Find where the given text appears and provide that cell's center as [X, Y] coordinate. 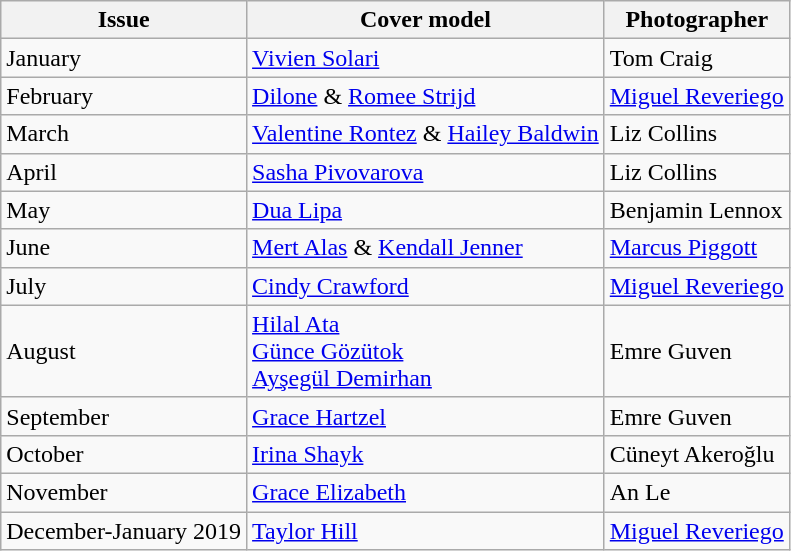
Cüneyt Akeroğlu [696, 454]
Dilone & Romee Strijd [426, 96]
Cover model [426, 20]
October [124, 454]
Tom Craig [696, 58]
Dua Lipa [426, 210]
Photographer [696, 20]
Grace Elizabeth [426, 492]
Valentine Rontez & Hailey Baldwin [426, 134]
Taylor Hill [426, 531]
May [124, 210]
February [124, 96]
August [124, 351]
Issue [124, 20]
Irina Shayk [426, 454]
Benjamin Lennox [696, 210]
June [124, 248]
An Le [696, 492]
Grace Hartzel [426, 416]
Mert Alas & Kendall Jenner [426, 248]
Sasha Pivovarova [426, 172]
April [124, 172]
July [124, 286]
Cindy Crawford [426, 286]
November [124, 492]
March [124, 134]
January [124, 58]
Hilal AtaGünce GözütokAyşegül Demirhan [426, 351]
September [124, 416]
Vivien Solari [426, 58]
December-January 2019 [124, 531]
Marcus Piggott [696, 248]
